Detect which cell encompasses the target text, then output its [x, y] center coordinate. 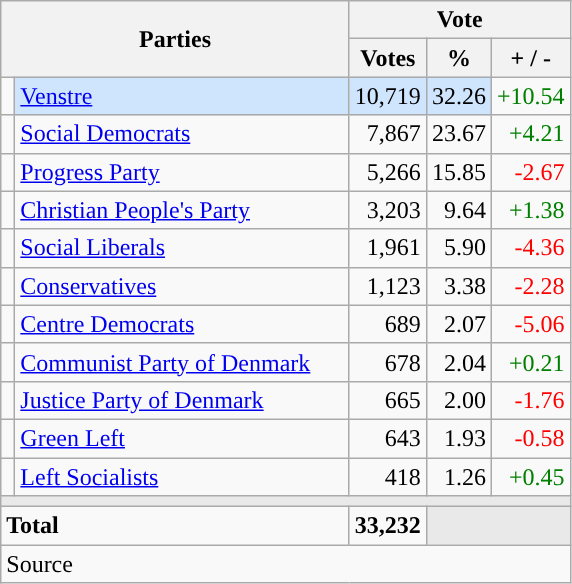
Green Left [182, 438]
1.93 [458, 438]
2.07 [458, 324]
678 [388, 362]
-5.06 [530, 324]
5.90 [458, 248]
2.04 [458, 362]
Justice Party of Denmark [182, 400]
1,123 [388, 286]
Progress Party [182, 172]
Christian People's Party [182, 210]
+1.38 [530, 210]
-2.28 [530, 286]
Votes [388, 58]
33,232 [388, 526]
+0.45 [530, 477]
9.64 [458, 210]
-4.36 [530, 248]
Venstre [182, 96]
1.26 [458, 477]
10,719 [388, 96]
Total [176, 526]
418 [388, 477]
Social Democrats [182, 134]
Communist Party of Denmark [182, 362]
1,961 [388, 248]
Vote [460, 20]
665 [388, 400]
23.67 [458, 134]
7,867 [388, 134]
Centre Democrats [182, 324]
+0.21 [530, 362]
+4.21 [530, 134]
Conservatives [182, 286]
+ / - [530, 58]
3.38 [458, 286]
Parties [176, 39]
5,266 [388, 172]
% [458, 58]
32.26 [458, 96]
689 [388, 324]
2.00 [458, 400]
15.85 [458, 172]
643 [388, 438]
Social Liberals [182, 248]
3,203 [388, 210]
-0.58 [530, 438]
+10.54 [530, 96]
Left Socialists [182, 477]
-1.76 [530, 400]
Source [286, 564]
-2.67 [530, 172]
